Find where the given text appears and provide that cell's center as (x, y) coordinate. 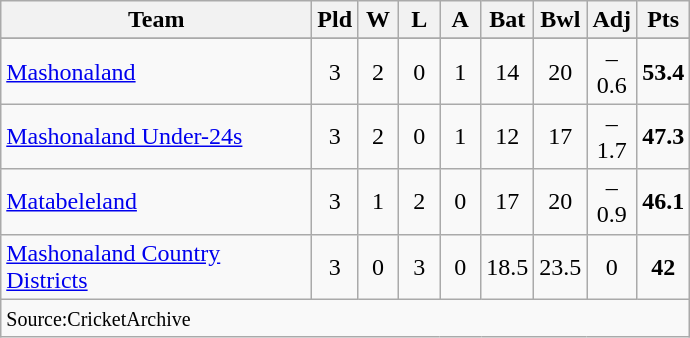
W (378, 20)
Team (156, 20)
Matabeleland (156, 202)
Mashonaland Country Districts (156, 266)
Source:CricketArchive (346, 318)
–1.7 (612, 136)
Mashonaland Under-24s (156, 136)
53.4 (664, 72)
–0.9 (612, 202)
A (460, 20)
42 (664, 266)
Pld (335, 20)
12 (508, 136)
–0.6 (612, 72)
46.1 (664, 202)
18.5 (508, 266)
47.3 (664, 136)
Adj (612, 20)
Bwl (560, 20)
Mashonaland (156, 72)
23.5 (560, 266)
Bat (508, 20)
14 (508, 72)
Pts (664, 20)
L (420, 20)
